Detect which cell encompasses the target text, then output its (X, Y) center coordinate. 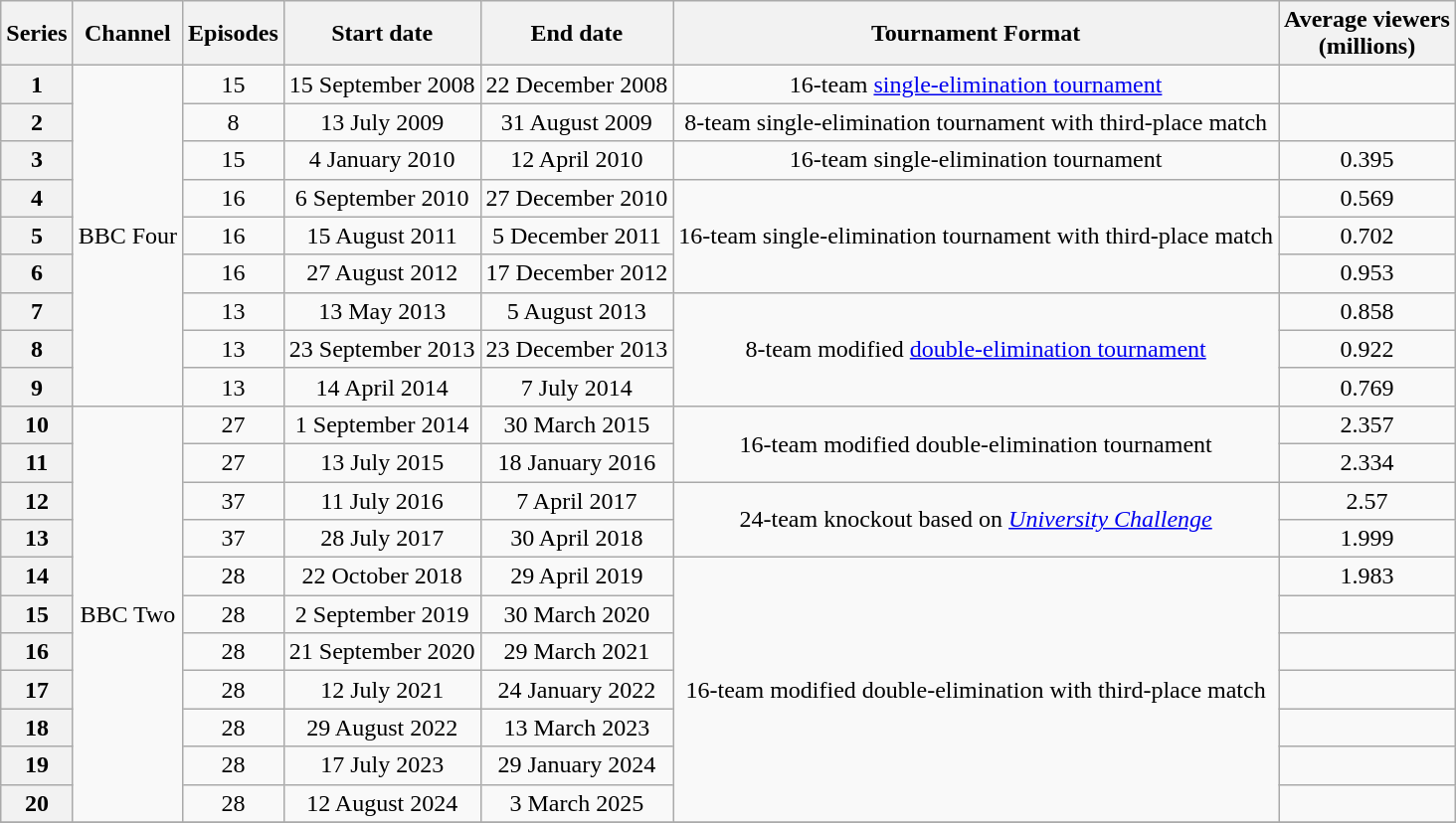
18 (37, 728)
1 (37, 84)
27 December 2010 (577, 198)
30 March 2015 (577, 424)
6 September 2010 (382, 198)
Average viewers(millions) (1367, 34)
12 July 2021 (382, 690)
10 (37, 424)
3 (37, 160)
5 December 2011 (577, 236)
2.57 (1367, 500)
2 September 2019 (382, 614)
3 March 2025 (577, 803)
22 October 2018 (382, 576)
7 April 2017 (577, 500)
1.983 (1367, 576)
5 August 2013 (577, 311)
11 July 2016 (382, 500)
20 (37, 803)
18 January 2016 (577, 462)
29 April 2019 (577, 576)
16-team modified double-elimination with third-place match (977, 690)
29 August 2022 (382, 728)
6 (37, 273)
24-team knockout based on University Challenge (977, 519)
14 (37, 576)
12 August 2024 (382, 803)
22 December 2008 (577, 84)
7 July 2014 (577, 387)
14 April 2014 (382, 387)
9 (37, 387)
End date (577, 34)
15 September 2008 (382, 84)
Series (37, 34)
13 March 2023 (577, 728)
27 August 2012 (382, 273)
0.922 (1367, 349)
11 (37, 462)
2.334 (1367, 462)
29 January 2024 (577, 765)
13 July 2009 (382, 122)
Tournament Format (977, 34)
13 July 2015 (382, 462)
19 (37, 765)
1 September 2014 (382, 424)
2 (37, 122)
16-team single-elimination tournament with third-place match (977, 236)
Channel (127, 34)
30 March 2020 (577, 614)
23 September 2013 (382, 349)
0.858 (1367, 311)
29 March 2021 (577, 652)
12 April 2010 (577, 160)
28 July 2017 (382, 539)
BBC Four (127, 237)
0.395 (1367, 160)
17 (37, 690)
2.357 (1367, 424)
0.569 (1367, 198)
31 August 2009 (577, 122)
23 December 2013 (577, 349)
12 (37, 500)
15 August 2011 (382, 236)
21 September 2020 (382, 652)
4 January 2010 (382, 160)
0.769 (1367, 387)
8-team modified double-elimination tournament (977, 349)
5 (37, 236)
17 July 2023 (382, 765)
0.702 (1367, 236)
8-team single-elimination tournament with third-place match (977, 122)
24 January 2022 (577, 690)
BBC Two (127, 614)
1.999 (1367, 539)
13 May 2013 (382, 311)
Start date (382, 34)
16-team modified double-elimination tournament (977, 443)
0.953 (1367, 273)
17 December 2012 (577, 273)
30 April 2018 (577, 539)
Episodes (234, 34)
7 (37, 311)
4 (37, 198)
